Detect which cell encompasses the target text, then output its (x, y) center coordinate. 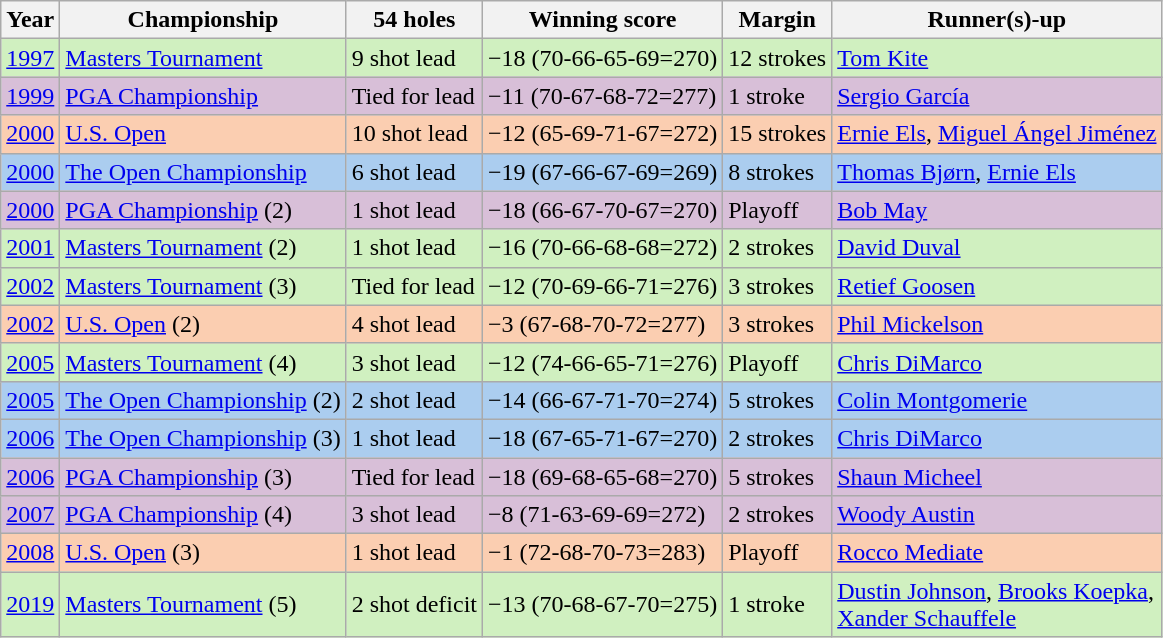
2007 (30, 515)
−13 (70-68-67-70=275) (603, 604)
−12 (65-69-71-67=272) (603, 134)
−12 (70-69-66-71=276) (603, 286)
Dustin Johnson, Brooks Koepka, Xander Schauffele (997, 604)
Margin (778, 20)
Year (30, 20)
−18 (69-68-65-68=270) (603, 477)
Woody Austin (997, 515)
PGA Championship (2) (203, 210)
Tom Kite (997, 58)
The Open Championship (203, 172)
Sergio García (997, 96)
Championship (203, 20)
2008 (30, 553)
−18 (66-67-70-67=270) (603, 210)
6 shot lead (414, 172)
Masters Tournament (2) (203, 248)
54 holes (414, 20)
−12 (74-66-65-71=276) (603, 362)
Thomas Bjørn, Ernie Els (997, 172)
David Duval (997, 248)
2001 (30, 248)
PGA Championship (3) (203, 477)
−3 (67-68-70-72=277) (603, 324)
The Open Championship (3) (203, 438)
U.S. Open (203, 134)
Ernie Els, Miguel Ángel Jiménez (997, 134)
1997 (30, 58)
Phil Mickelson (997, 324)
12 strokes (778, 58)
Masters Tournament (3) (203, 286)
PGA Championship (203, 96)
4 shot lead (414, 324)
−16 (70-66-68-68=272) (603, 248)
Winning score (603, 20)
The Open Championship (2) (203, 400)
2019 (30, 604)
Masters Tournament (4) (203, 362)
−19 (67-66-67-69=269) (603, 172)
15 strokes (778, 134)
10 shot lead (414, 134)
Bob May (997, 210)
U.S. Open (3) (203, 553)
Shaun Micheel (997, 477)
1999 (30, 96)
−11 (70-67-68-72=277) (603, 96)
9 shot lead (414, 58)
−1 (72-68-70-73=283) (603, 553)
Retief Goosen (997, 286)
−14 (66-67-71-70=274) (603, 400)
−18 (67-65-71-67=270) (603, 438)
Rocco Mediate (997, 553)
Runner(s)-up (997, 20)
−8 (71-63-69-69=272) (603, 515)
2 shot deficit (414, 604)
Colin Montgomerie (997, 400)
8 strokes (778, 172)
PGA Championship (4) (203, 515)
Masters Tournament (203, 58)
2 shot lead (414, 400)
Masters Tournament (5) (203, 604)
−18 (70-66-65-69=270) (603, 58)
U.S. Open (2) (203, 324)
